Find where the given text appears and provide that cell's center as (X, Y) coordinate. 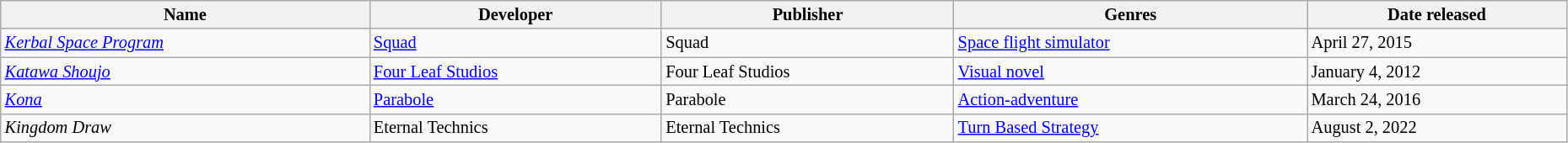
Genres (1130, 14)
January 4, 2012 (1437, 71)
Date released (1437, 14)
Kona (186, 99)
Name (186, 14)
Kerbal Space Program (186, 43)
Kingdom Draw (186, 128)
April 27, 2015 (1437, 43)
Space flight simulator (1130, 43)
Visual novel (1130, 71)
Katawa Shoujo (186, 71)
Turn Based Strategy (1130, 128)
March 24, 2016 (1437, 99)
Developer (515, 14)
August 2, 2022 (1437, 128)
Action-adventure (1130, 99)
Publisher (807, 14)
